From the cell containing the given text, extract its center point as (x, y) coordinate. 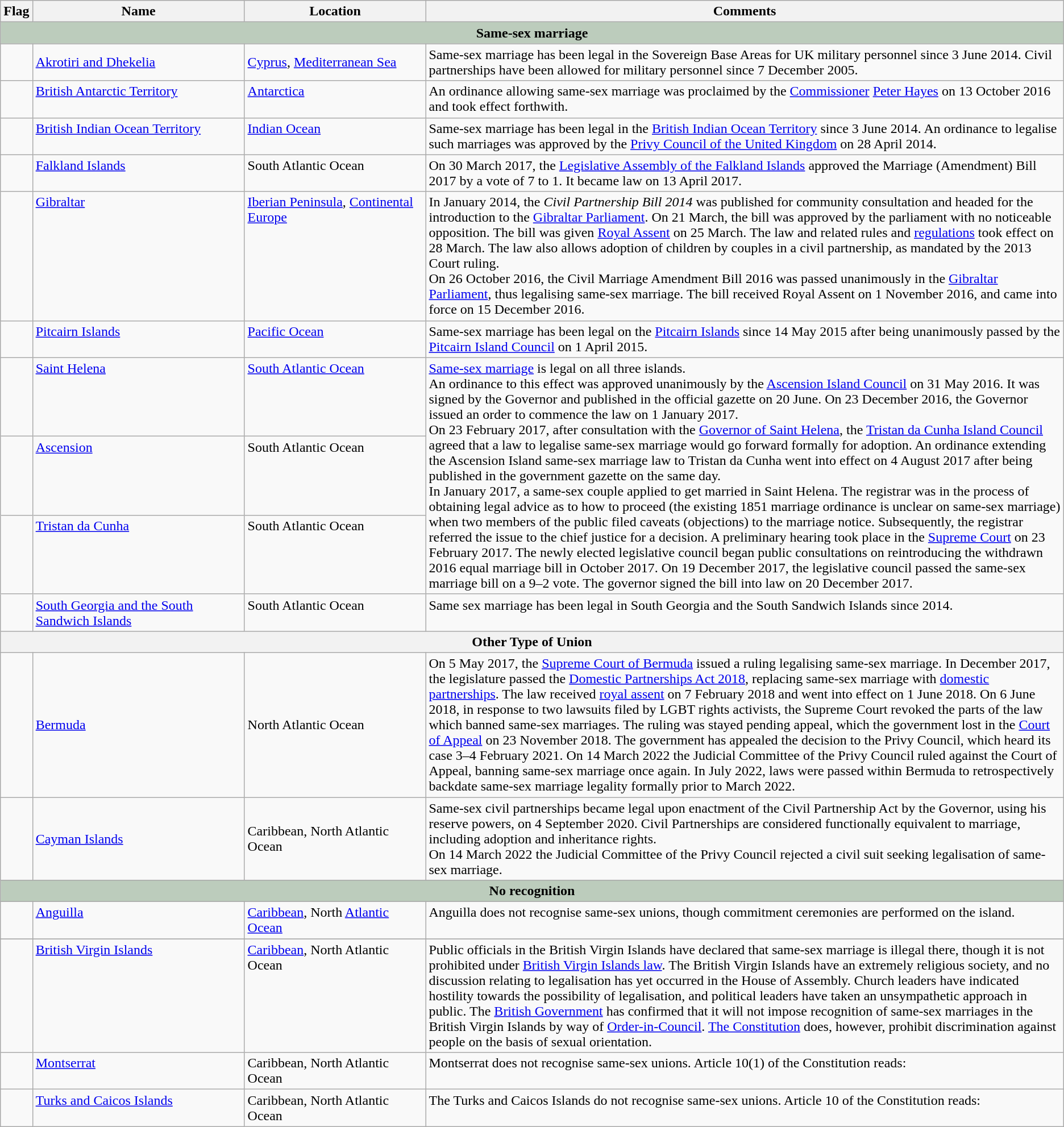
South Georgia and the South Sandwich Islands (139, 613)
Ascension (139, 476)
North Atlantic Ocean (335, 725)
Location (335, 11)
Anguilla (139, 921)
Tristan da Cunha (139, 555)
British Antarctic Territory (139, 99)
British Virgin Islands (139, 996)
British Indian Ocean Territory (139, 136)
Comments (745, 11)
Cyprus, Mediterranean Sea (335, 63)
Other Type of Union (532, 642)
Pitcairn Islands (139, 339)
An ordinance allowing same-sex marriage was proclaimed by the Commissioner Peter Hayes on 13 October 2016 and took effect forthwith. (745, 99)
Name (139, 11)
Saint Helena (139, 397)
Falkland Islands (139, 173)
No recognition (532, 891)
Antarctica (335, 99)
Same sex marriage has been legal in South Georgia and the South Sandwich Islands since 2014. (745, 613)
Akrotiri and Dhekelia (139, 63)
The Turks and Caicos Islands do not recognise same-sex unions. Article 10 of the Constitution reads: (745, 1108)
Pacific Ocean (335, 339)
Montserrat (139, 1071)
Anguilla does not recognise same-sex unions, though commitment ceremonies are performed on the island. (745, 921)
Cayman Islands (139, 838)
Bermuda (139, 725)
Turks and Caicos Islands (139, 1108)
Gibraltar (139, 256)
Iberian Peninsula, Continental Europe (335, 256)
Same-sex marriage (532, 33)
Flag (16, 11)
Indian Ocean (335, 136)
Montserrat does not recognise same-sex unions. Article 10(1) of the Constitution reads: (745, 1071)
